From the cell containing the given text, extract its center point as (x, y) coordinate. 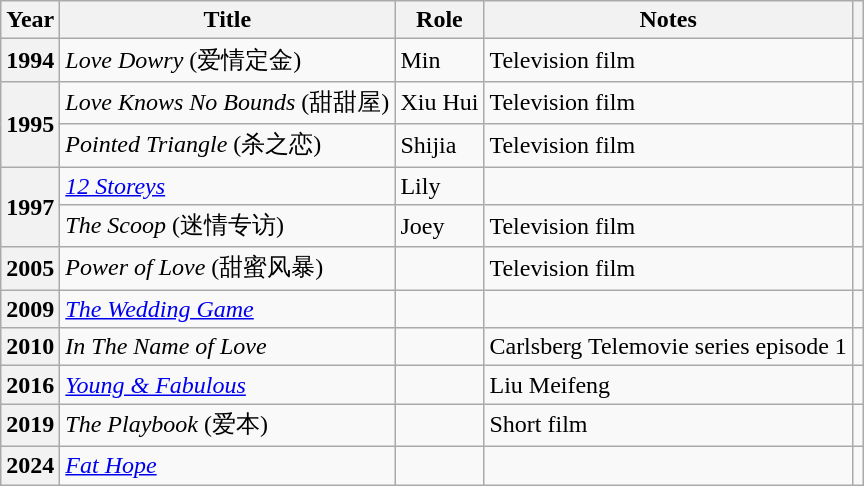
The Scoop (迷情专访) (228, 226)
Lily (440, 185)
Young & Fabulous (228, 385)
Carlsberg Telemovie series episode 1 (668, 347)
Joey (440, 226)
Year (30, 20)
In The Name of Love (228, 347)
2005 (30, 268)
Pointed Triangle (杀之恋) (228, 146)
Short film (668, 426)
Fat Hope (228, 465)
Title (228, 20)
Liu Meifeng (668, 385)
12 Storeys (228, 185)
Love Dowry (爱情定金) (228, 60)
2024 (30, 465)
1997 (30, 206)
1995 (30, 124)
Role (440, 20)
Power of Love (甜蜜风暴) (228, 268)
The Wedding Game (228, 309)
Min (440, 60)
Xiu Hui (440, 102)
Notes (668, 20)
Shijia (440, 146)
2016 (30, 385)
2010 (30, 347)
2019 (30, 426)
Love Knows No Bounds (甜甜屋) (228, 102)
2009 (30, 309)
1994 (30, 60)
The Playbook (爱本) (228, 426)
